Find where the given text appears and provide that cell's center as (x, y) coordinate. 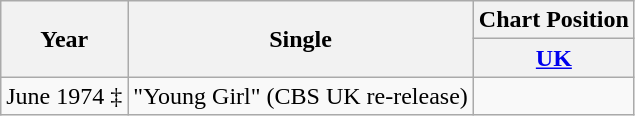
Chart Position (554, 20)
UK (554, 58)
Year (64, 39)
June 1974 ‡ (64, 96)
"Young Girl" (CBS UK re-release) (301, 96)
Single (301, 39)
